For the text-containing cell, return its midpoint in [X, Y] coordinate format. 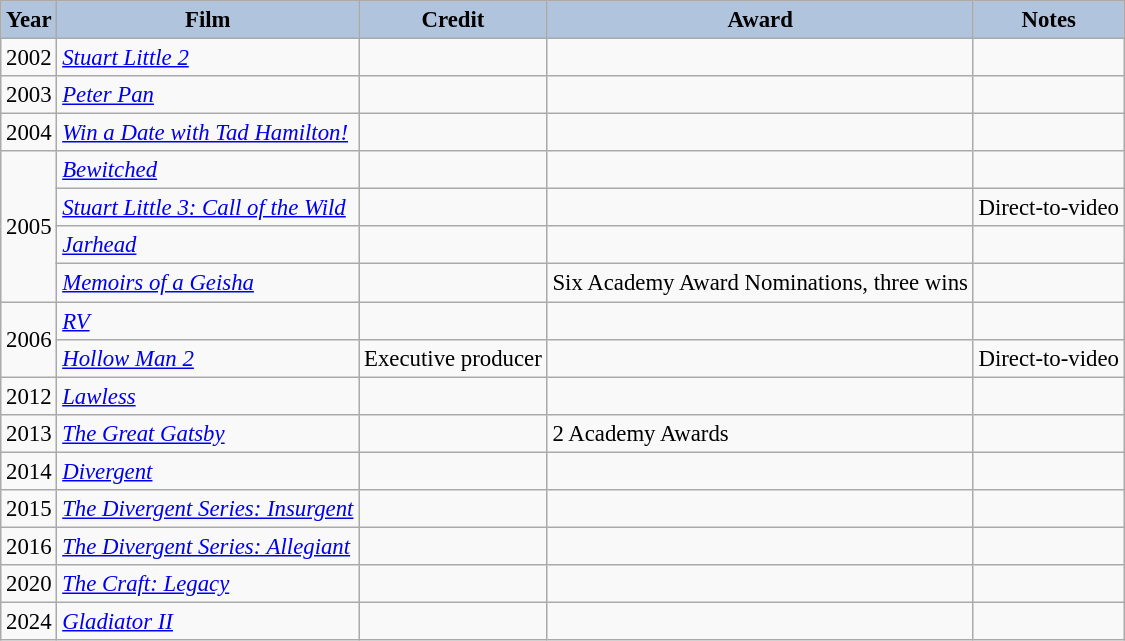
RV [208, 321]
2 Academy Awards [760, 433]
2013 [29, 433]
Lawless [208, 396]
Six Academy Award Nominations, three wins [760, 283]
2020 [29, 584]
2006 [29, 340]
2016 [29, 546]
2024 [29, 621]
Award [760, 20]
2003 [29, 95]
Stuart Little 2 [208, 58]
Executive producer [453, 358]
Win a Date with Tad Hamilton! [208, 133]
Notes [1048, 20]
Memoirs of a Geisha [208, 283]
2004 [29, 133]
The Great Gatsby [208, 433]
2015 [29, 509]
The Craft: Legacy [208, 584]
Hollow Man 2 [208, 358]
Peter Pan [208, 95]
Stuart Little 3: Call of the Wild [208, 208]
The Divergent Series: Insurgent [208, 509]
Divergent [208, 471]
2014 [29, 471]
The Divergent Series: Allegiant [208, 546]
Film [208, 20]
2012 [29, 396]
Jarhead [208, 245]
Bewitched [208, 170]
Credit [453, 20]
Gladiator II [208, 621]
Year [29, 20]
2005 [29, 226]
2002 [29, 58]
